Find where the given text appears and provide that cell's center as [X, Y] coordinate. 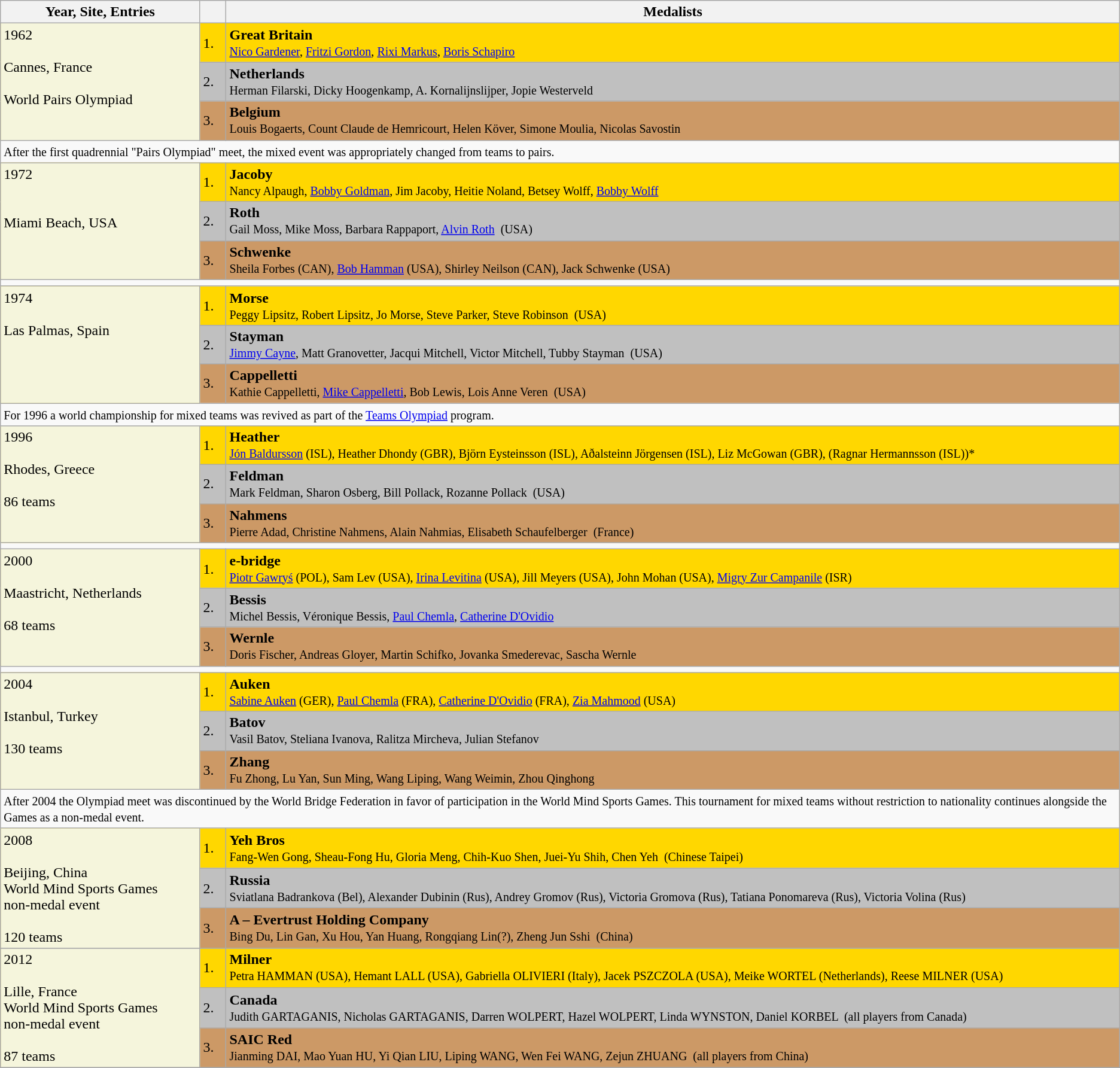
Batov Vasil Batov, Steliana Ivanova, Ralitza Mircheva, Julian Stefanov [672, 731]
Medalists [672, 12]
A – Evertrust Holding Company Bing Du, Lin Gan, Xu Hou, Yan Huang, Rongqiang Lin(?), Zheng Jun Sshi (China) [672, 929]
1974 Las Palmas, Spain [101, 345]
2004 Istanbul, Turkey 130 teams [101, 731]
Belgium Louis Bogaerts, Count Claude de Hemricourt, Helen Köver, Simone Moulia, Nicolas Savostin [672, 121]
Feldman Mark Feldman, Sharon Osberg, Bill Pollack, Rozanne Pollack (USA) [672, 485]
e-bridge Piotr Gawryś (POL), Sam Lev (USA), Irina Levitina (USA), Jill Meyers (USA), John Mohan (USA), Migry Zur Campanile (ISR) [672, 568]
Roth Gail Moss, Mike Moss, Barbara Rappaport, Alvin Roth (USA) [672, 221]
SchwenkeSheila Forbes (CAN), Bob Hamman (USA), Shirley Neilson (CAN), Jack Schwenke (USA) [672, 260]
SAIC Red Jianming DAI, Mao Yuan HU, Yi Qian LIU, Liping WANG, Wen Fei WANG, Zejun ZHUANG (all players from China) [672, 1048]
For 1996 a world championship for mixed teams was revived as part of the Teams Olympiad program. [560, 415]
Netherlands Herman Filarski, Dicky Hoogenkamp, A. Kornalijnslijper, Jopie Westerveld [672, 81]
Milner Petra HAMMAN (USA), Hemant LALL (USA), Gabriella OLIVIERI (Italy), Jacek PSZCZOLA (USA), Meike WORTEL (Netherlands), Reese MILNER (USA) [672, 968]
2008 Beijing, China World Mind Sports Games non-medal event 120 teams [101, 888]
2012 Lille, France World Mind Sports Games non-medal event 87 teams [101, 1008]
Auken Sabine Auken (GER), Paul Chemla (FRA), Catherine D'Ovidio (FRA), Zia Mahmood (USA) [672, 692]
Year, Site, Entries [101, 12]
Yeh Bros Fang-Wen Gong, Sheau-Fong Hu, Gloria Meng, Chih-Kuo Shen, Juei-Yu Shih, Chen Yeh (Chinese Taipei) [672, 848]
Jacoby Nancy Alpaugh, Bobby Goldman, Jim Jacoby, Heitie Noland, Betsey Wolff, Bobby Wolff [672, 182]
1962 Cannes, France World Pairs Olympiad [101, 81]
Stayman Jimmy Cayne, Matt Granovetter, Jacqui Mitchell, Victor Mitchell, Tubby Stayman (USA) [672, 345]
After the first quadrennial "Pairs Olympiad" meet, the mixed event was appropriately changed from teams to pairs. [560, 151]
Bessis Michel Bessis, Véronique Bessis, Paul Chemla, Catherine D'Ovidio [672, 608]
Zhang Fu Zhong, Lu Yan, Sun Ming, Wang Liping, Wang Weimin, Zhou Qinghong [672, 769]
1972Miami Beach, USA [101, 221]
Wernle Doris Fischer, Andreas Gloyer, Martin Schifko, Jovanka Smederevac, Sascha Wernle [672, 646]
Morse Peggy Lipsitz, Robert Lipsitz, Jo Morse, Steve Parker, Steve Robinson (USA) [672, 305]
Nahmens Pierre Adad, Christine Nahmens, Alain Nahmias, Elisabeth Schaufelberger (France) [672, 523]
Great Britain Nico Gardener, Fritzi Gordon, Rixi Markus, Boris Schapiro [672, 43]
2000 Maastricht, Netherlands 68 teams [101, 608]
Canada Judith GARTAGANIS, Nicholas GARTAGANIS, Darren WOLPERT, Hazel WOLPERT, Linda WYNSTON, Daniel KORBEL (all players from Canada) [672, 1008]
Cappelletti Kathie Cappelletti, Mike Cappelletti, Bob Lewis, Lois Anne Veren (USA) [672, 383]
1996 Rhodes, Greece 86 teams [101, 485]
